Pinpoint the cell where the given text exists, returning its (X, Y) midpoint coordinate. 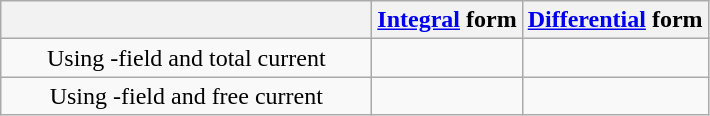
Using -field and total current (186, 58)
Integral form (447, 20)
Differential form (615, 20)
Using -field and free current (186, 96)
